Return (X, Y) of the center of cell containing provided text 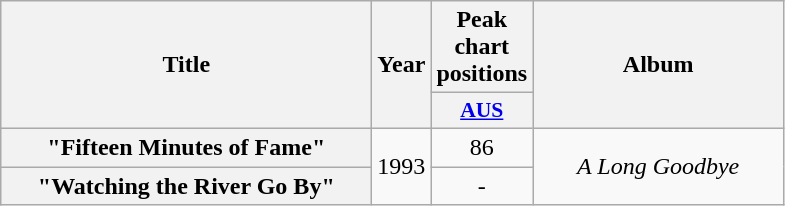
AUS (482, 111)
Title (186, 65)
- (482, 185)
1993 (402, 166)
Year (402, 65)
"Watching the River Go By" (186, 185)
"Fifteen Minutes of Fame" (186, 147)
A Long Goodbye (658, 166)
86 (482, 147)
Peak chart positions (482, 47)
Album (658, 65)
